Pinpoint the cell where the given text exists, returning its (X, Y) midpoint coordinate. 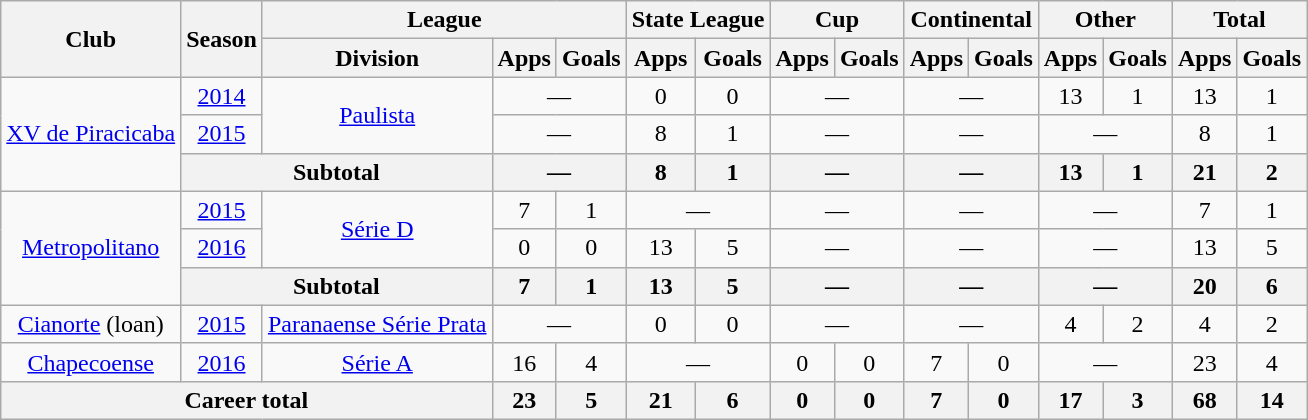
Metropolitano (91, 248)
3 (1138, 400)
League (444, 20)
Cup (837, 20)
Série A (377, 362)
Paranaense Série Prata (377, 324)
Cianorte (loan) (91, 324)
20 (1204, 286)
Total (1239, 20)
Série D (377, 229)
2014 (222, 96)
16 (524, 362)
68 (1204, 400)
Chapecoense (91, 362)
Club (91, 39)
14 (1272, 400)
17 (1070, 400)
State League (698, 20)
Season (222, 39)
XV de Piracicaba (91, 134)
Other (1105, 20)
Division (377, 58)
Continental (971, 20)
Career total (246, 400)
Paulista (377, 115)
